From the cell containing the given text, extract its center point as (X, Y) coordinate. 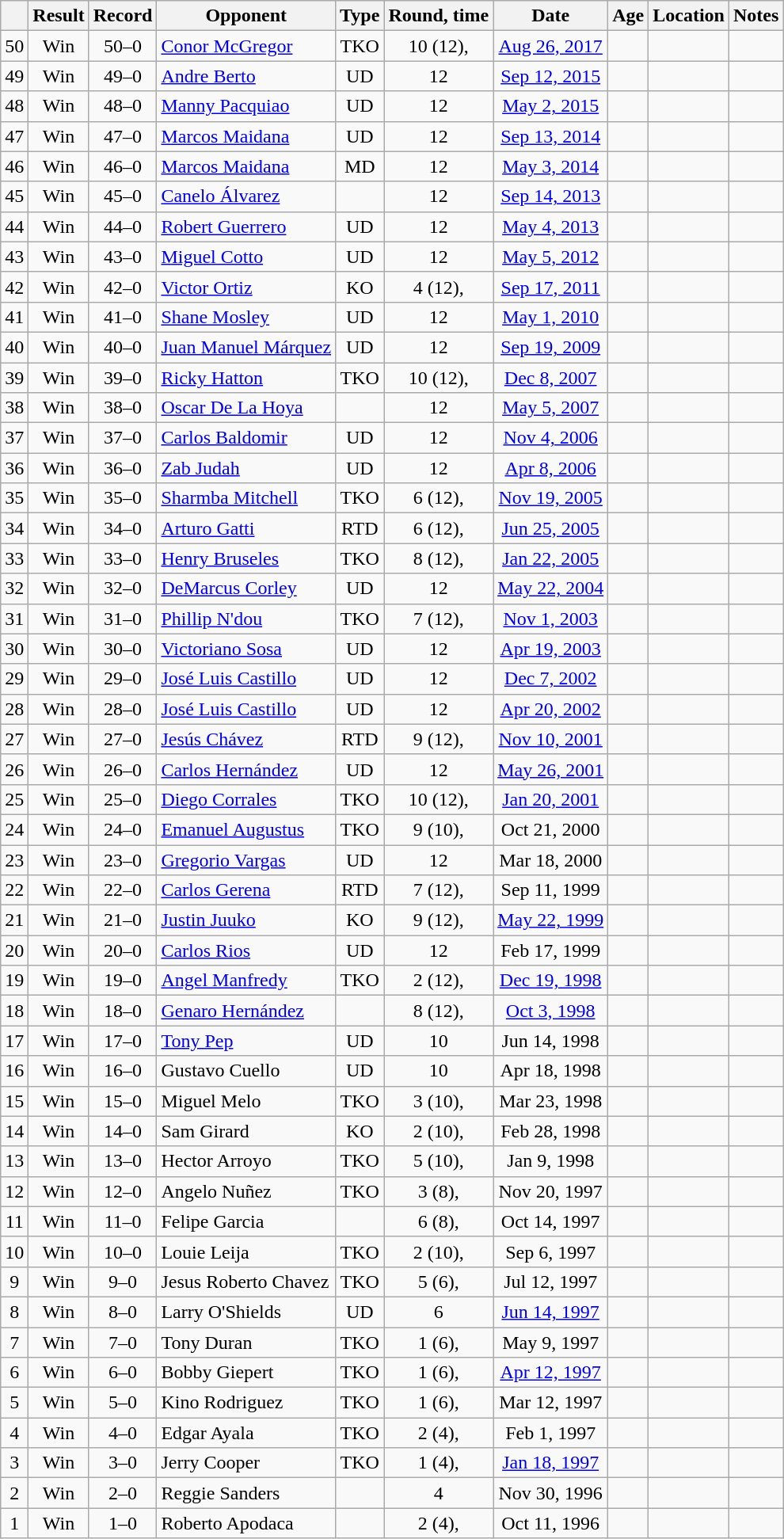
37–0 (123, 438)
36–0 (123, 468)
Notes (755, 16)
Oct 11, 1996 (551, 1523)
Genaro Hernández (246, 1011)
41–0 (123, 317)
Sam Girard (246, 1131)
30 (14, 649)
45 (14, 196)
May 1, 2010 (551, 317)
Mar 12, 1997 (551, 1403)
Sep 11, 1999 (551, 890)
50–0 (123, 46)
Nov 4, 2006 (551, 438)
38 (14, 408)
Shane Mosley (246, 317)
39 (14, 378)
33 (14, 558)
3 (10), (439, 1101)
47–0 (123, 136)
43–0 (123, 257)
Tony Duran (246, 1343)
Apr 19, 2003 (551, 649)
Felipe Garcia (246, 1221)
9 (14, 1282)
13 (14, 1161)
16–0 (123, 1071)
34–0 (123, 528)
2–0 (123, 1493)
2 (14, 1493)
7 (14, 1343)
Jan 18, 1997 (551, 1463)
20 (14, 950)
32–0 (123, 589)
23 (14, 859)
46 (14, 166)
Dec 7, 2002 (551, 679)
Robert Guerrero (246, 227)
Miguel Cotto (246, 257)
50 (14, 46)
Jul 12, 1997 (551, 1282)
32 (14, 589)
27 (14, 739)
Andre Berto (246, 76)
Jun 25, 2005 (551, 528)
48 (14, 106)
May 9, 1997 (551, 1343)
Emanuel Augustus (246, 829)
Location (689, 16)
Sharmba Mitchell (246, 498)
28–0 (123, 709)
Date (551, 16)
Jerry Cooper (246, 1463)
Mar 18, 2000 (551, 859)
Justin Juuko (246, 920)
Dec 8, 2007 (551, 378)
May 4, 2013 (551, 227)
17–0 (123, 1041)
Jun 14, 1998 (551, 1041)
22–0 (123, 890)
Feb 1, 1997 (551, 1433)
Apr 18, 1998 (551, 1071)
18–0 (123, 1011)
3–0 (123, 1463)
6–0 (123, 1373)
37 (14, 438)
8 (14, 1312)
23–0 (123, 859)
4 (12), (439, 287)
5 (14, 1403)
1 (4), (439, 1463)
42–0 (123, 287)
Sep 14, 2013 (551, 196)
22 (14, 890)
25–0 (123, 799)
Arturo Gatti (246, 528)
45–0 (123, 196)
Carlos Baldomir (246, 438)
Jesús Chávez (246, 739)
33–0 (123, 558)
25 (14, 799)
26–0 (123, 769)
40–0 (123, 347)
Type (360, 16)
15 (14, 1101)
Sep 12, 2015 (551, 76)
Sep 13, 2014 (551, 136)
6 (8), (439, 1221)
10–0 (123, 1251)
Canelo Álvarez (246, 196)
16 (14, 1071)
Roberto Apodaca (246, 1523)
Oct 3, 1998 (551, 1011)
29–0 (123, 679)
Jan 9, 1998 (551, 1161)
Feb 17, 1999 (551, 950)
Oct 21, 2000 (551, 829)
Nov 1, 2003 (551, 619)
19–0 (123, 981)
Henry Bruseles (246, 558)
Conor McGregor (246, 46)
Gregorio Vargas (246, 859)
Oct 14, 1997 (551, 1221)
May 22, 1999 (551, 920)
40 (14, 347)
Mar 23, 1998 (551, 1101)
5 (6), (439, 1282)
May 3, 2014 (551, 166)
49–0 (123, 76)
36 (14, 468)
Diego Corrales (246, 799)
Feb 28, 1998 (551, 1131)
Age (629, 16)
Manny Pacquiao (246, 106)
Sep 17, 2011 (551, 287)
Edgar Ayala (246, 1433)
Juan Manuel Márquez (246, 347)
41 (14, 317)
May 5, 2012 (551, 257)
3 (8), (439, 1191)
39–0 (123, 378)
34 (14, 528)
12–0 (123, 1191)
46–0 (123, 166)
Tony Pep (246, 1041)
Apr 20, 2002 (551, 709)
19 (14, 981)
7–0 (123, 1343)
Jesus Roberto Chavez (246, 1282)
Bobby Giepert (246, 1373)
Sep 6, 1997 (551, 1251)
24 (14, 829)
Hector Arroyo (246, 1161)
42 (14, 287)
Result (59, 16)
Sep 19, 2009 (551, 347)
Ricky Hatton (246, 378)
Round, time (439, 16)
44–0 (123, 227)
15–0 (123, 1101)
30–0 (123, 649)
Nov 20, 1997 (551, 1191)
May 5, 2007 (551, 408)
May 2, 2015 (551, 106)
Nov 10, 2001 (551, 739)
3 (14, 1463)
Victoriano Sosa (246, 649)
Louie Leija (246, 1251)
Apr 12, 1997 (551, 1373)
5 (10), (439, 1161)
Jan 20, 2001 (551, 799)
Jan 22, 2005 (551, 558)
Jun 14, 1997 (551, 1312)
Angel Manfredy (246, 981)
44 (14, 227)
Reggie Sanders (246, 1493)
Carlos Rios (246, 950)
43 (14, 257)
48–0 (123, 106)
21–0 (123, 920)
31 (14, 619)
Kino Rodriguez (246, 1403)
49 (14, 76)
Dec 19, 1998 (551, 981)
Aug 26, 2017 (551, 46)
4–0 (123, 1433)
18 (14, 1011)
14–0 (123, 1131)
Gustavo Cuello (246, 1071)
2 (12), (439, 981)
Victor Ortiz (246, 287)
Angelo Nuñez (246, 1191)
Carlos Gerena (246, 890)
Nov 19, 2005 (551, 498)
Phillip N'dou (246, 619)
Carlos Hernández (246, 769)
Zab Judah (246, 468)
17 (14, 1041)
Opponent (246, 16)
1 (14, 1523)
29 (14, 679)
Miguel Melo (246, 1101)
47 (14, 136)
9–0 (123, 1282)
Apr 8, 2006 (551, 468)
35–0 (123, 498)
27–0 (123, 739)
Record (123, 16)
5–0 (123, 1403)
24–0 (123, 829)
Nov 30, 1996 (551, 1493)
May 22, 2004 (551, 589)
21 (14, 920)
DeMarcus Corley (246, 589)
Oscar De La Hoya (246, 408)
MD (360, 166)
26 (14, 769)
35 (14, 498)
20–0 (123, 950)
31–0 (123, 619)
9 (10), (439, 829)
11 (14, 1221)
13–0 (123, 1161)
May 26, 2001 (551, 769)
14 (14, 1131)
11–0 (123, 1221)
Larry O'Shields (246, 1312)
28 (14, 709)
8–0 (123, 1312)
1–0 (123, 1523)
38–0 (123, 408)
